Provide the (X, Y) coordinate of the cell's center where the given text is located.  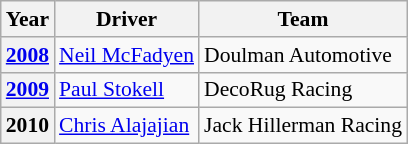
Neil McFadyen (126, 55)
Driver (126, 19)
2009 (28, 90)
Paul Stokell (126, 90)
Team (303, 19)
2010 (28, 126)
2008 (28, 55)
Jack Hillerman Racing (303, 126)
Year (28, 19)
DecoRug Racing (303, 90)
Chris Alajajian (126, 126)
Doulman Automotive (303, 55)
